For the text-containing cell, return its midpoint in (X, Y) coordinate format. 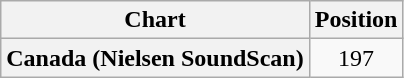
Position (356, 20)
197 (356, 58)
Canada (Nielsen SoundScan) (155, 58)
Chart (155, 20)
